Scan for the cell matching the given text and deliver its [x, y] coordinate at center. 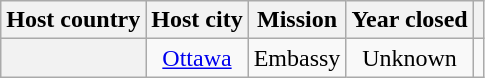
Embassy [297, 58]
Ottawa [197, 58]
Year closed [410, 20]
Host city [197, 20]
Unknown [410, 58]
Mission [297, 20]
Host country [74, 20]
